Return the [x, y] coordinate for the center point of the cell that contains the specified text.  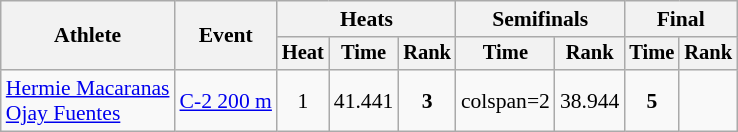
Hermie MacaranasOjay Fuentes [88, 100]
38.944 [590, 100]
41.441 [364, 100]
Heat [303, 54]
1 [303, 100]
Final [680, 19]
3 [427, 100]
colspan=2 [506, 100]
Athlete [88, 36]
Event [225, 36]
Heats [366, 19]
C-2 200 m [225, 100]
Semifinals [540, 19]
5 [652, 100]
